For the text-containing cell, return its midpoint in (x, y) coordinate format. 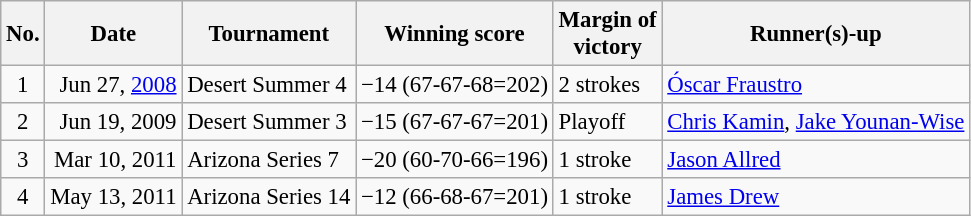
Jun 27, 2008 (114, 85)
3 (23, 160)
Winning score (455, 34)
May 13, 2011 (114, 197)
Jun 19, 2009 (114, 122)
Arizona Series 14 (269, 197)
−20 (60-70-66=196) (455, 160)
Desert Summer 3 (269, 122)
1 (23, 85)
Margin ofvictory (608, 34)
Jason Allred (816, 160)
−12 (66-68-67=201) (455, 197)
Desert Summer 4 (269, 85)
Arizona Series 7 (269, 160)
Chris Kamin, Jake Younan-Wise (816, 122)
Runner(s)-up (816, 34)
Tournament (269, 34)
Playoff (608, 122)
Date (114, 34)
4 (23, 197)
−15 (67-67-67=201) (455, 122)
2 strokes (608, 85)
Mar 10, 2011 (114, 160)
James Drew (816, 197)
Óscar Fraustro (816, 85)
−14 (67-67-68=202) (455, 85)
No. (23, 34)
2 (23, 122)
